Provide the (x, y) coordinate of the cell's center where the given text is located.  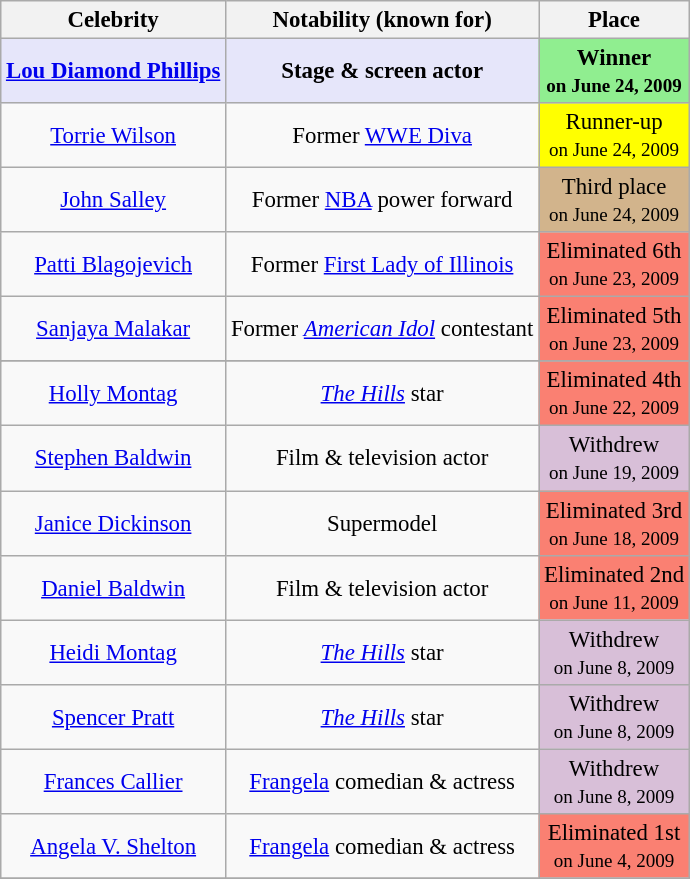
Angela V. Shelton (114, 846)
Celebrity (114, 20)
Lou Diamond Phillips (114, 70)
Former WWE Diva (382, 136)
Eliminated 5thon June 23, 2009 (614, 330)
Third placeon June 24, 2009 (614, 200)
Eliminated 2ndon June 11, 2009 (614, 588)
Janice Dickinson (114, 522)
Holly Montag (114, 394)
Supermodel (382, 522)
Winneron June 24, 2009 (614, 70)
Eliminated 6thon June 23, 2009 (614, 264)
Spencer Pratt (114, 716)
Withdrewon June 19, 2009 (614, 458)
Sanjaya Malakar (114, 330)
Former First Lady of Illinois (382, 264)
Stage & screen actor (382, 70)
Daniel Baldwin (114, 588)
Torrie Wilson (114, 136)
Eliminated 4thon June 22, 2009 (614, 394)
Runner-upon June 24, 2009 (614, 136)
Place (614, 20)
Stephen Baldwin (114, 458)
Former American Idol contestant (382, 330)
Former NBA power forward (382, 200)
Eliminated 3rdon June 18, 2009 (614, 522)
Notability (known for) (382, 20)
Heidi Montag (114, 652)
Eliminated 1ston June 4, 2009 (614, 846)
John Salley (114, 200)
Patti Blagojevich (114, 264)
Frances Callier (114, 782)
